Return the [x, y] coordinate for the center point of the cell that contains the specified text.  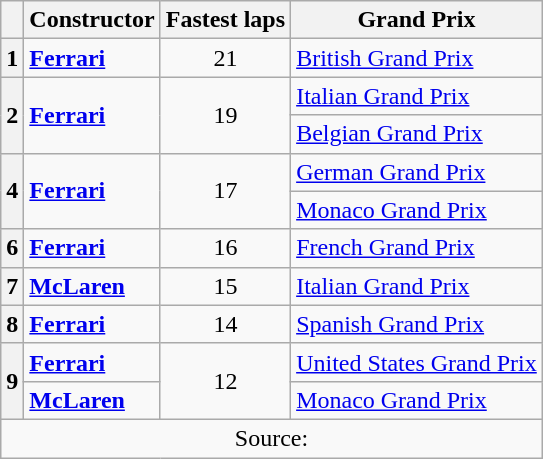
United States Grand Prix [417, 362]
6 [12, 248]
8 [12, 324]
French Grand Prix [417, 248]
Grand Prix [417, 20]
2 [12, 115]
14 [225, 324]
15 [225, 286]
Spanish Grand Prix [417, 324]
21 [225, 58]
German Grand Prix [417, 172]
7 [12, 286]
17 [225, 191]
1 [12, 58]
19 [225, 115]
Constructor [92, 20]
British Grand Prix [417, 58]
Fastest laps [225, 20]
Belgian Grand Prix [417, 134]
4 [12, 191]
16 [225, 248]
9 [12, 381]
12 [225, 381]
Source: [272, 438]
